Detect which cell encompasses the target text, then output its (X, Y) center coordinate. 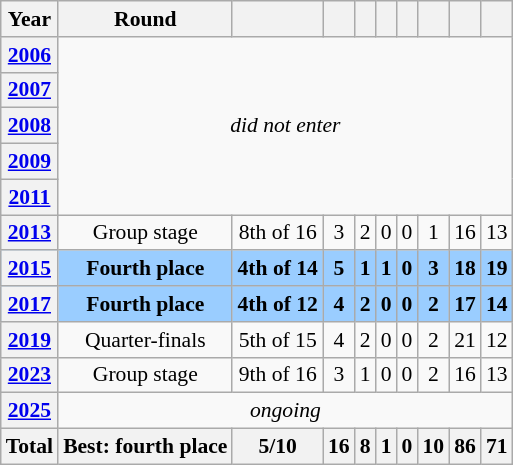
2019 (30, 340)
2025 (30, 411)
2013 (30, 233)
8th of 16 (277, 233)
Quarter-finals (145, 340)
Total (30, 447)
2006 (30, 55)
2023 (30, 375)
10 (433, 447)
2009 (30, 162)
Year (30, 19)
5th of 15 (277, 340)
4th of 14 (277, 269)
Best: fourth place (145, 447)
5 (339, 269)
71 (497, 447)
12 (497, 340)
2008 (30, 126)
14 (497, 304)
ongoing (286, 411)
8 (366, 447)
2017 (30, 304)
21 (465, 340)
did not enter (286, 126)
5/10 (277, 447)
2007 (30, 90)
2015 (30, 269)
17 (465, 304)
2011 (30, 197)
19 (497, 269)
86 (465, 447)
4th of 12 (277, 304)
9th of 16 (277, 375)
18 (465, 269)
Round (145, 19)
